Return [x, y] of the center of cell containing provided text 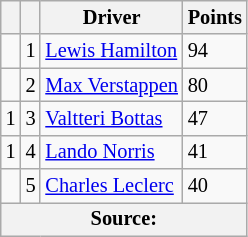
40 [215, 186]
41 [215, 152]
Charles Leclerc [111, 186]
4 [31, 152]
Lewis Hamilton [111, 51]
3 [31, 118]
Driver [111, 17]
47 [215, 118]
Lando Norris [111, 152]
5 [31, 186]
Valtteri Bottas [111, 118]
80 [215, 85]
Points [215, 17]
Max Verstappen [111, 85]
2 [31, 85]
94 [215, 51]
Source: [124, 219]
